Identify which cell holds the provided text, then report its [x, y] central coordinate. 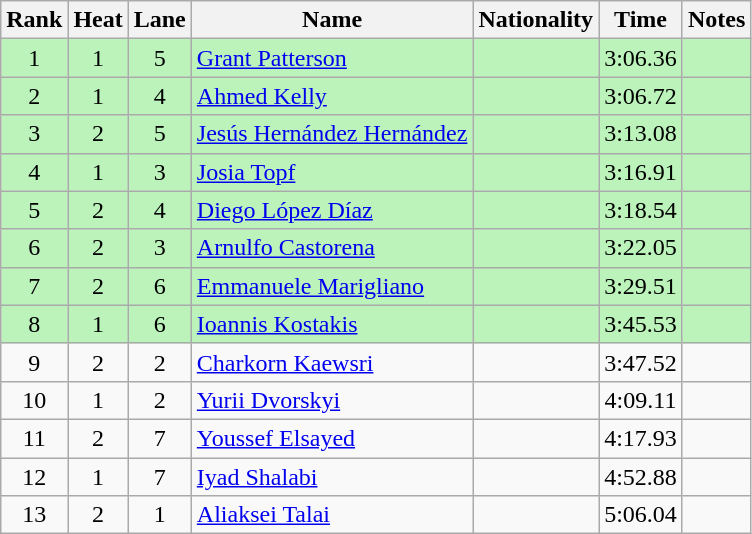
Ahmed Kelly [332, 96]
3:06.36 [641, 58]
Diego López Díaz [332, 210]
Jesús Hernández Hernández [332, 134]
11 [34, 438]
9 [34, 362]
Lane [160, 20]
3:29.51 [641, 286]
Grant Patterson [332, 58]
5:06.04 [641, 515]
Youssef Elsayed [332, 438]
Heat [98, 20]
13 [34, 515]
4:17.93 [641, 438]
Ioannis Kostakis [332, 324]
Name [332, 20]
3:13.08 [641, 134]
Rank [34, 20]
4:52.88 [641, 477]
Nationality [536, 20]
3:18.54 [641, 210]
Emmanuele Marigliano [332, 286]
3:06.72 [641, 96]
3:22.05 [641, 248]
Arnulfo Castorena [332, 248]
4:09.11 [641, 400]
12 [34, 477]
Aliaksei Talai [332, 515]
Yurii Dvorskyi [332, 400]
Josia Topf [332, 172]
Notes [716, 20]
Time [641, 20]
3:45.53 [641, 324]
Iyad Shalabi [332, 477]
3:47.52 [641, 362]
3:16.91 [641, 172]
Charkorn Kaewsri [332, 362]
8 [34, 324]
10 [34, 400]
